Find where the given text appears and provide that cell's center as (x, y) coordinate. 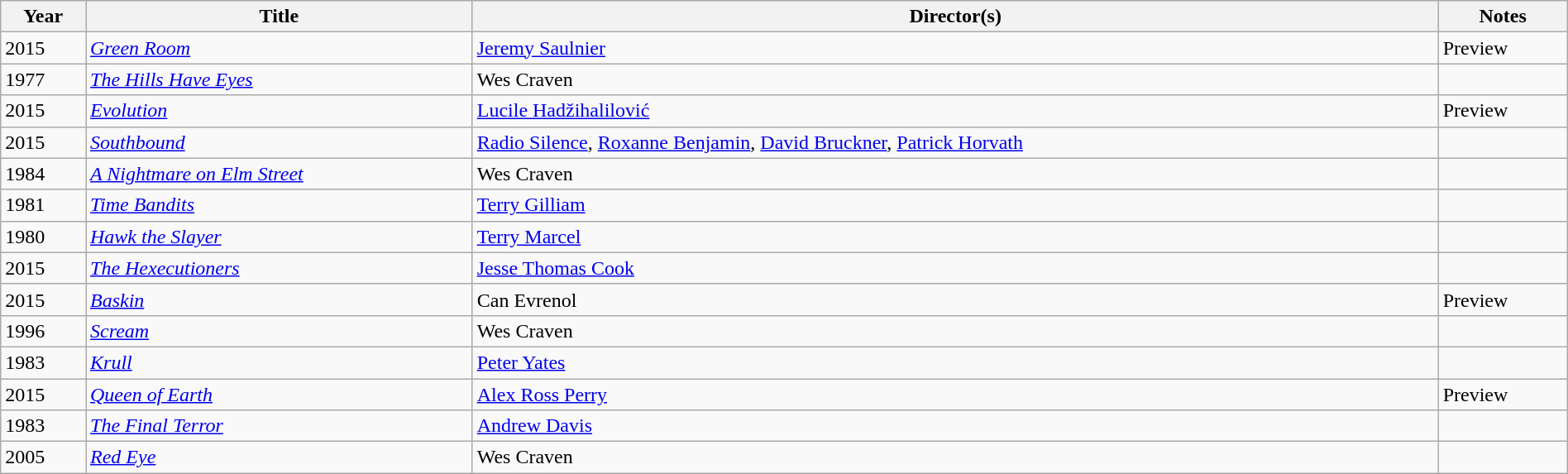
Peter Yates (955, 362)
1996 (43, 331)
1977 (43, 79)
Krull (280, 362)
Terry Marcel (955, 237)
Queen of Earth (280, 395)
Title (280, 17)
Director(s) (955, 17)
Can Evrenol (955, 299)
A Nightmare on Elm Street (280, 174)
1981 (43, 205)
Baskin (280, 299)
Year (43, 17)
Andrew Davis (955, 426)
Terry Gilliam (955, 205)
Time Bandits (280, 205)
Jesse Thomas Cook (955, 268)
The Hexecutioners (280, 268)
Notes (1503, 17)
Southbound (280, 142)
The Hills Have Eyes (280, 79)
Lucile Hadžihalilović (955, 111)
The Final Terror (280, 426)
2005 (43, 457)
Evolution (280, 111)
1984 (43, 174)
Alex Ross Perry (955, 395)
Radio Silence, Roxanne Benjamin, David Bruckner, Patrick Horvath (955, 142)
Scream (280, 331)
Jeremy Saulnier (955, 48)
Green Room (280, 48)
Hawk the Slayer (280, 237)
Red Eye (280, 457)
1980 (43, 237)
